Provide the [x, y] coordinate of the cell's center where the given text is located.  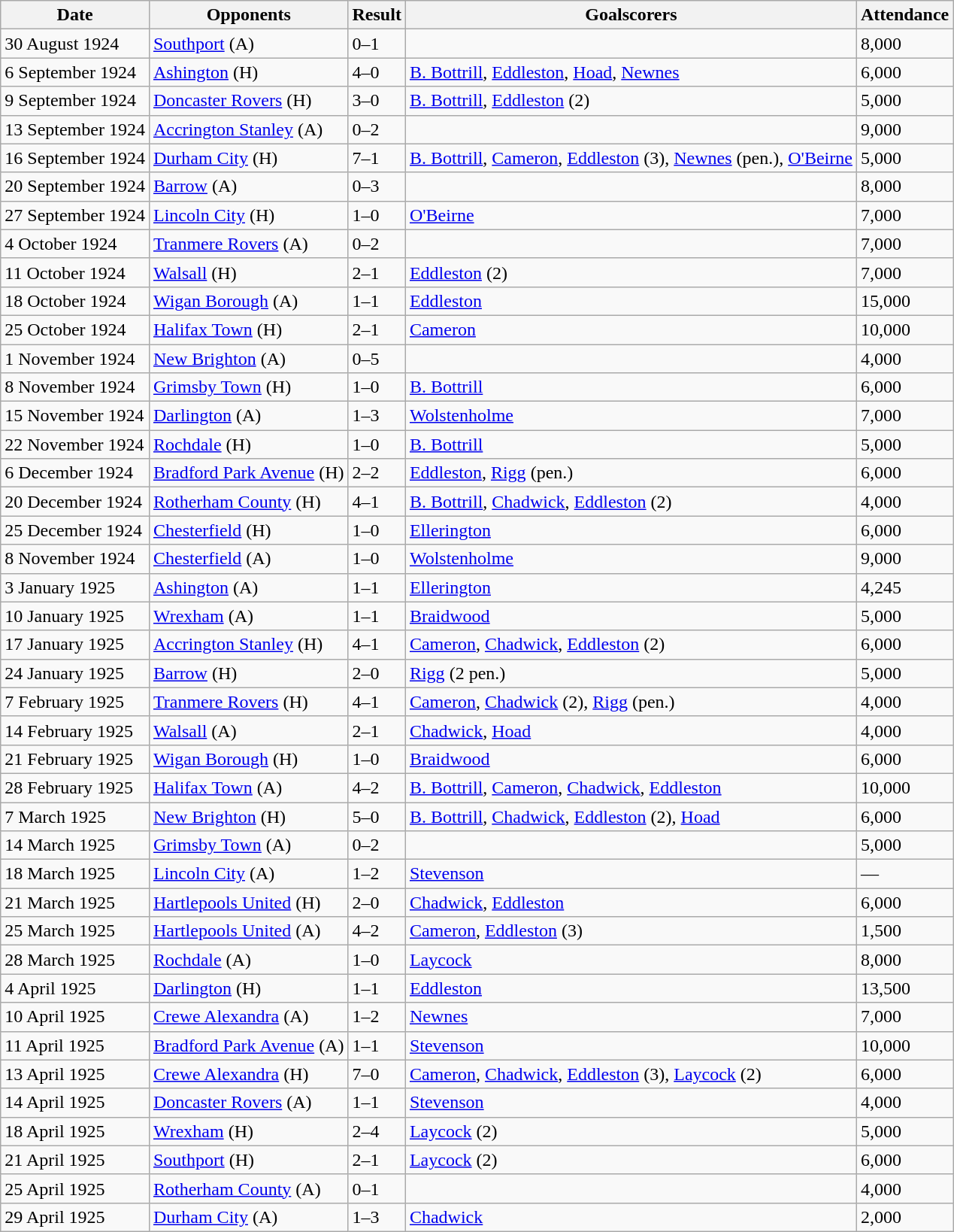
Durham City (A) [248, 1217]
Ashington (H) [248, 72]
Lincoln City (H) [248, 215]
14 March 1925 [75, 845]
Chadwick [631, 1217]
25 December 1924 [75, 530]
Crewe Alexandra (A) [248, 1017]
10 April 1925 [75, 1017]
21 March 1925 [75, 903]
Chesterfield (A) [248, 559]
28 March 1925 [75, 960]
Doncaster Rovers (A) [248, 1103]
13 September 1924 [75, 129]
Doncaster Rovers (H) [248, 101]
Accrington Stanley (A) [248, 129]
0–3 [377, 187]
16 September 1924 [75, 158]
Cameron, Chadwick, Eddleston (3), Laycock (2) [631, 1074]
6 September 1924 [75, 72]
Date [75, 15]
Cameron, Chadwick, Eddleston (2) [631, 645]
Barrow (H) [248, 673]
18 April 1925 [75, 1131]
25 March 1925 [75, 931]
Tranmere Rovers (A) [248, 244]
20 December 1924 [75, 502]
15,000 [904, 301]
21 April 1925 [75, 1160]
B. Bottrill, Eddleston (2) [631, 101]
0–5 [377, 359]
25 April 1925 [75, 1188]
Halifax Town (H) [248, 329]
25 October 1924 [75, 329]
5–0 [377, 816]
B. Bottrill, Chadwick, Eddleston (2), Hoad [631, 816]
1,500 [904, 931]
Bradford Park Avenue (H) [248, 473]
Opponents [248, 15]
Cameron, Eddleston (3) [631, 931]
Attendance [904, 15]
Chesterfield (H) [248, 530]
11 October 1924 [75, 272]
9 September 1924 [75, 101]
7 February 1925 [75, 702]
Bradford Park Avenue (A) [248, 1045]
29 April 1925 [75, 1217]
24 January 1925 [75, 673]
Tranmere Rovers (H) [248, 702]
30 August 1924 [75, 44]
Laycock [631, 960]
Lincoln City (A) [248, 874]
Darlington (H) [248, 988]
15 November 1924 [75, 416]
— [904, 874]
1 November 1924 [75, 359]
B. Bottrill, Eddleston, Hoad, Newnes [631, 72]
Cameron [631, 329]
11 April 1925 [75, 1045]
Southport (H) [248, 1160]
New Brighton (A) [248, 359]
13,500 [904, 988]
B. Bottrill, Cameron, Chadwick, Eddleston [631, 787]
Wigan Borough (A) [248, 301]
4–0 [377, 72]
Darlington (A) [248, 416]
Barrow (A) [248, 187]
17 January 1925 [75, 645]
Cameron, Chadwick (2), Rigg (pen.) [631, 702]
Rochdale (H) [248, 445]
10 January 1925 [75, 616]
Rotherham County (H) [248, 502]
14 April 1925 [75, 1103]
7–1 [377, 158]
3–0 [377, 101]
28 February 1925 [75, 787]
B. Bottrill, Chadwick, Eddleston (2) [631, 502]
4,245 [904, 587]
Crewe Alexandra (H) [248, 1074]
Ashington (A) [248, 587]
21 February 1925 [75, 759]
Walsall (A) [248, 730]
Southport (A) [248, 44]
Rochdale (A) [248, 960]
Eddleston (2) [631, 272]
Newnes [631, 1017]
Grimsby Town (H) [248, 387]
4 October 1924 [75, 244]
Wrexham (H) [248, 1131]
Durham City (H) [248, 158]
20 September 1924 [75, 187]
Rigg (2 pen.) [631, 673]
2,000 [904, 1217]
3 January 1925 [75, 587]
18 March 1925 [75, 874]
Chadwick, Hoad [631, 730]
Rotherham County (A) [248, 1188]
7 March 1925 [75, 816]
22 November 1924 [75, 445]
O'Beirne [631, 215]
Accrington Stanley (H) [248, 645]
2–2 [377, 473]
Hartlepools United (A) [248, 931]
13 April 1925 [75, 1074]
Hartlepools United (H) [248, 903]
B. Bottrill, Cameron, Eddleston (3), Newnes (pen.), O'Beirne [631, 158]
Halifax Town (A) [248, 787]
6 December 1924 [75, 473]
Wigan Borough (H) [248, 759]
4 April 1925 [75, 988]
14 February 1925 [75, 730]
7–0 [377, 1074]
2–4 [377, 1131]
Wrexham (A) [248, 616]
18 October 1924 [75, 301]
Goalscorers [631, 15]
Eddleston, Rigg (pen.) [631, 473]
Result [377, 15]
Walsall (H) [248, 272]
Chadwick, Eddleston [631, 903]
New Brighton (H) [248, 816]
Grimsby Town (A) [248, 845]
27 September 1924 [75, 215]
